Locate the cell with the specified text and output its [x, y] center coordinate. 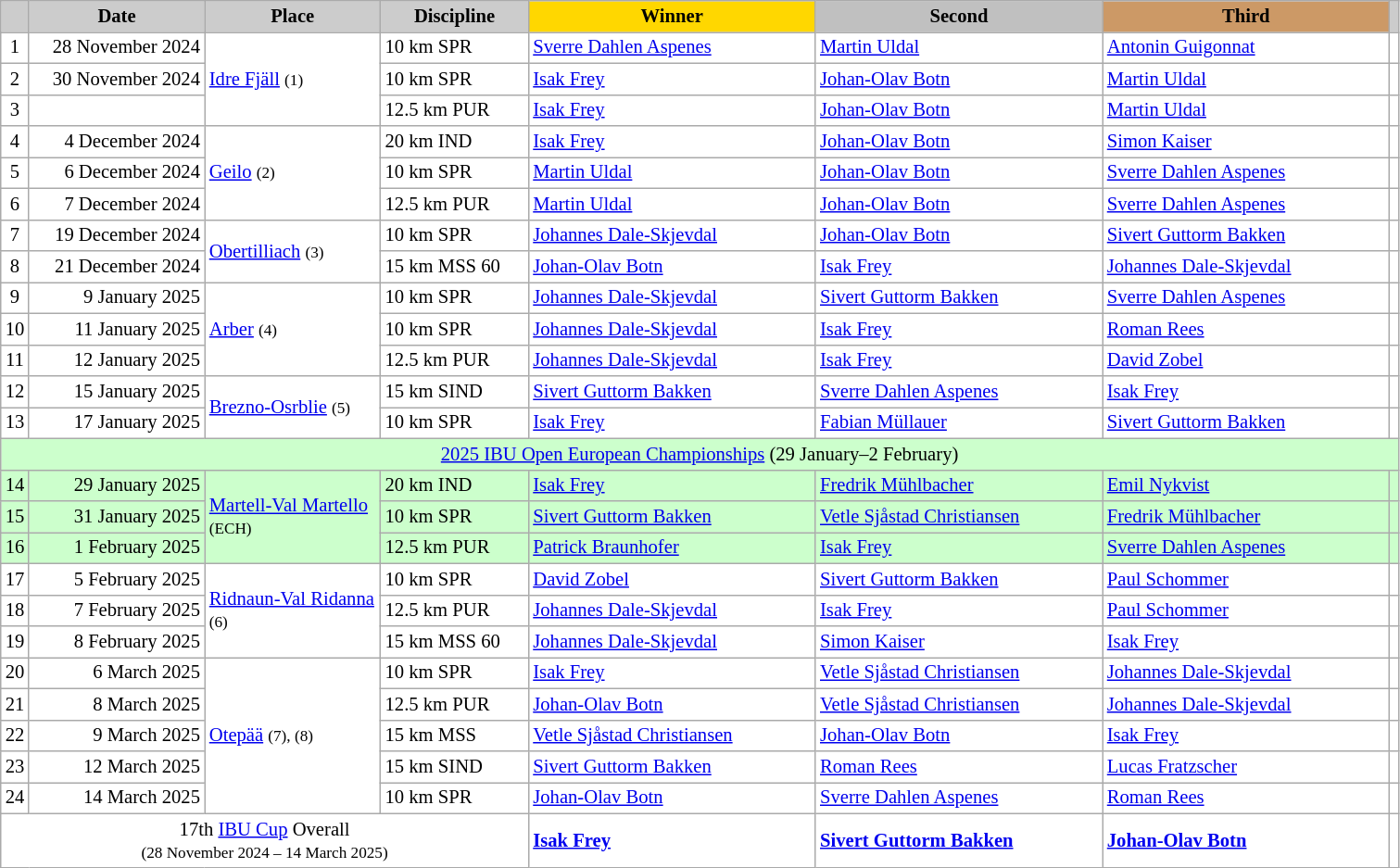
8 [15, 266]
Brezno-Osrblie (5) [293, 408]
Winner [672, 16]
4 December 2024 [117, 142]
10 [15, 329]
17 January 2025 [117, 422]
14 [15, 485]
7 February 2025 [117, 610]
Discipline [455, 16]
1 [15, 47]
17 [15, 579]
28 November 2024 [117, 47]
29 January 2025 [117, 485]
Otepää (7), (8) [293, 736]
15 km MSS [455, 736]
16 [15, 547]
Fabian Müllauer [959, 422]
30 November 2024 [117, 79]
Date [117, 16]
8 March 2025 [117, 704]
3 [15, 110]
17th IBU Cup Overall(28 November 2024 – 14 March 2025) [265, 840]
Lucas Fratzscher [1246, 766]
2025 IBU Open European Championships (29 January–2 February) [700, 454]
Emil Nykvist [1246, 485]
Geilo (2) [293, 172]
8 February 2025 [117, 642]
Patrick Braunhofer [672, 547]
6 [15, 204]
Third [1246, 16]
5 [15, 172]
9 [15, 297]
20 [15, 673]
Arber (4) [293, 328]
13 [15, 422]
12 [15, 392]
21 December 2024 [117, 266]
7 December 2024 [117, 204]
31 January 2025 [117, 516]
7 [15, 235]
11 January 2025 [117, 329]
Second [959, 16]
18 [15, 610]
9 January 2025 [117, 297]
2 [15, 79]
19 December 2024 [117, 235]
Idre Fjäll (1) [293, 78]
15 [15, 516]
4 [15, 142]
21 [15, 704]
Ridnaun-Val Ridanna (6) [293, 610]
12 January 2025 [117, 360]
14 March 2025 [117, 798]
Place [293, 16]
24 [15, 798]
Antonin Guigonnat [1246, 47]
6 December 2024 [117, 172]
19 [15, 642]
6 March 2025 [117, 673]
9 March 2025 [117, 736]
22 [15, 736]
Obertilliach (3) [293, 251]
5 February 2025 [117, 579]
11 [15, 360]
23 [15, 766]
1 February 2025 [117, 547]
12 March 2025 [117, 766]
15 January 2025 [117, 392]
Martell-Val Martello (ECH) [293, 517]
